Locate the cell with the specified text and output its [X, Y] center coordinate. 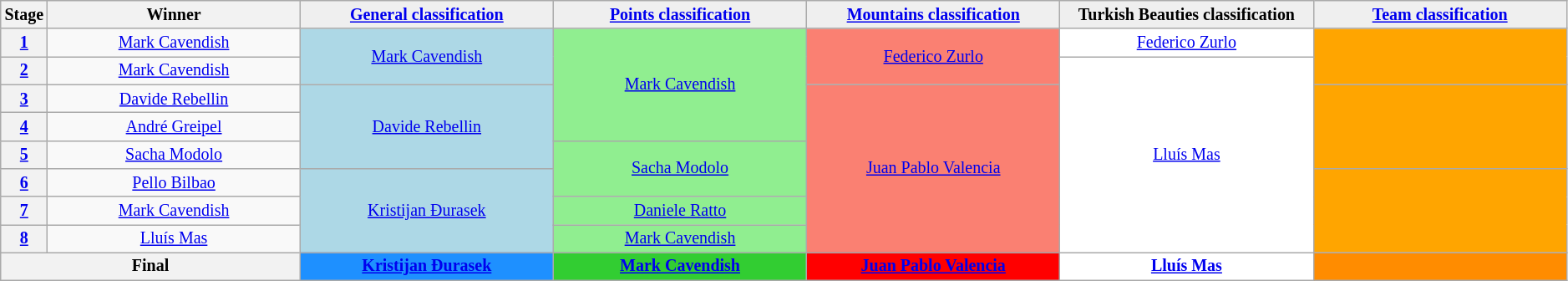
Team classification [1440, 15]
Mountains classification [934, 15]
Pello Bilbao [174, 182]
Stage [24, 15]
Turkish Beauties classification [1186, 15]
Winner [174, 15]
General classification [426, 15]
4 [24, 127]
Daniele Ratto [680, 211]
5 [24, 154]
André Greipel [174, 127]
3 [24, 99]
8 [24, 239]
1 [24, 43]
6 [24, 182]
7 [24, 211]
Final [150, 266]
2 [24, 70]
Points classification [680, 15]
